Locate the cell with the specified text and output its (x, y) center coordinate. 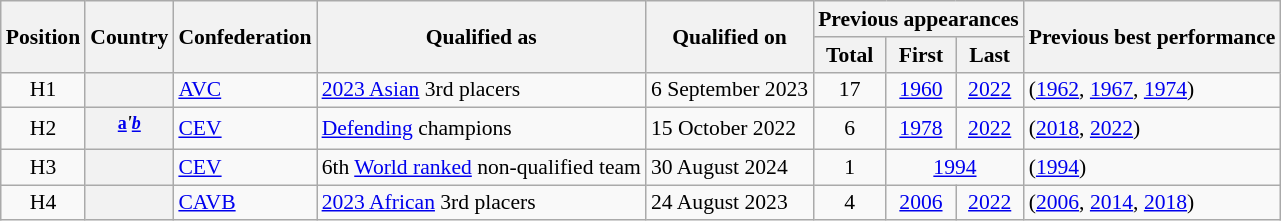
(2018, 2022) (1152, 128)
CAVB (244, 203)
Defending champions (482, 128)
Total (850, 55)
1978 (920, 128)
(2006, 2014, 2018) (1152, 203)
First (920, 55)
Country (129, 36)
1960 (920, 90)
2006 (920, 203)
Qualified on (730, 36)
6 September 2023 (730, 90)
6th World ranked non-qualified team (482, 167)
2023 Asian 3rd placers (482, 90)
2023 African 3rd placers (482, 203)
(1962, 1967, 1974) (1152, 90)
15 October 2022 (730, 128)
(1994) (1152, 167)
24 August 2023 (730, 203)
H2 (43, 128)
30 August 2024 (730, 167)
AVC (244, 90)
6 (850, 128)
1994 (954, 167)
Qualified as (482, 36)
Previous best performance (1152, 36)
17 (850, 90)
Previous appearances (918, 19)
a'b (129, 128)
H1 (43, 90)
1 (850, 167)
H3 (43, 167)
Confederation (244, 36)
H4 (43, 203)
Last (990, 55)
Position (43, 36)
4 (850, 203)
